Provide the (X, Y) coordinate of the cell's center where the given text is located.  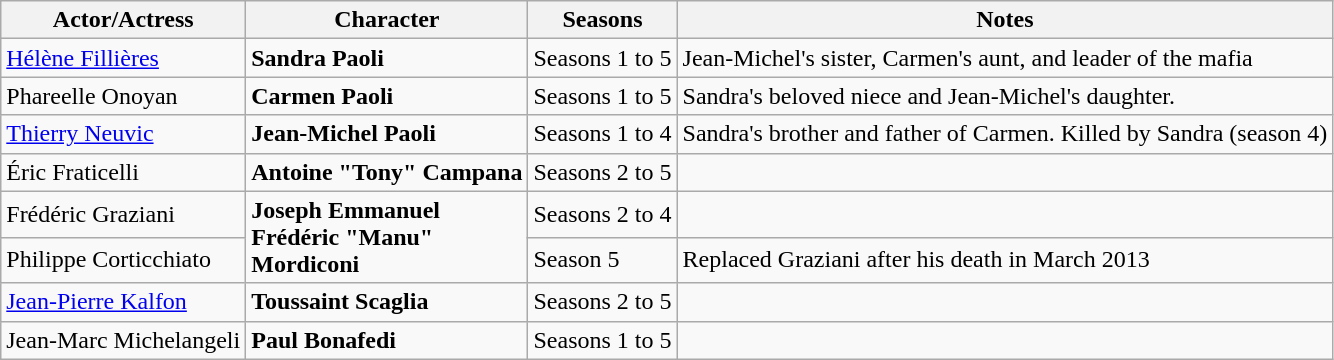
Jean-Michel's sister, Carmen's aunt, and leader of the mafia (1005, 58)
Hélène Fillières (124, 58)
Sandra's beloved niece and Jean-Michel's daughter. (1005, 96)
Thierry Neuvic (124, 134)
Actor/Actress (124, 20)
Jean-Marc Michelangeli (124, 340)
Éric Fraticelli (124, 172)
Seasons (602, 20)
Joseph Emmanuel Frédéric "Manu" Mordiconi (387, 237)
Replaced Graziani after his death in March 2013 (1005, 260)
Frédéric Graziani (124, 214)
Carmen Paoli (387, 96)
Philippe Corticchiato (124, 260)
Sandra's brother and father of Carmen. Killed by Sandra (season 4) (1005, 134)
Antoine "Tony" Campana (387, 172)
Seasons 2 to 4 (602, 214)
Phareelle Onoyan (124, 96)
Character (387, 20)
Notes (1005, 20)
Toussaint Scaglia (387, 302)
Paul Bonafedi (387, 340)
Seasons 1 to 4 (602, 134)
Season 5 (602, 260)
Jean-Pierre Kalfon (124, 302)
Sandra Paoli (387, 58)
Jean-Michel Paoli (387, 134)
